Search for the cell housing the specified text and yield its (x, y) center coordinate. 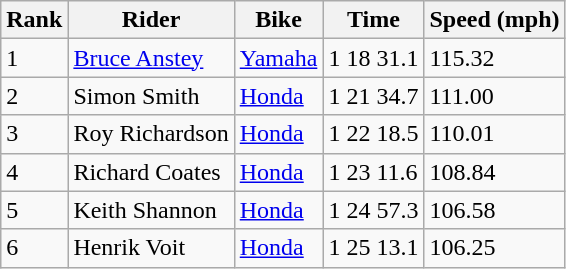
108.84 (494, 172)
106.25 (494, 248)
3 (34, 134)
110.01 (494, 134)
Keith Shannon (151, 210)
Richard Coates (151, 172)
Time (374, 20)
Henrik Voit (151, 248)
1 22 18.5 (374, 134)
Roy Richardson (151, 134)
1 (34, 58)
Speed (mph) (494, 20)
Bike (278, 20)
2 (34, 96)
1 25 13.1 (374, 248)
4 (34, 172)
5 (34, 210)
1 18 31.1 (374, 58)
1 21 34.7 (374, 96)
115.32 (494, 58)
1 24 57.3 (374, 210)
Bruce Anstey (151, 58)
Rank (34, 20)
111.00 (494, 96)
Yamaha (278, 58)
Simon Smith (151, 96)
Rider (151, 20)
1 23 11.6 (374, 172)
106.58 (494, 210)
6 (34, 248)
